Find where the given text appears and provide that cell's center as [x, y] coordinate. 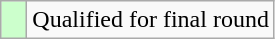
Qualified for final round [151, 20]
